Output the (x, y) coordinate of the center of the cell containing the given text.  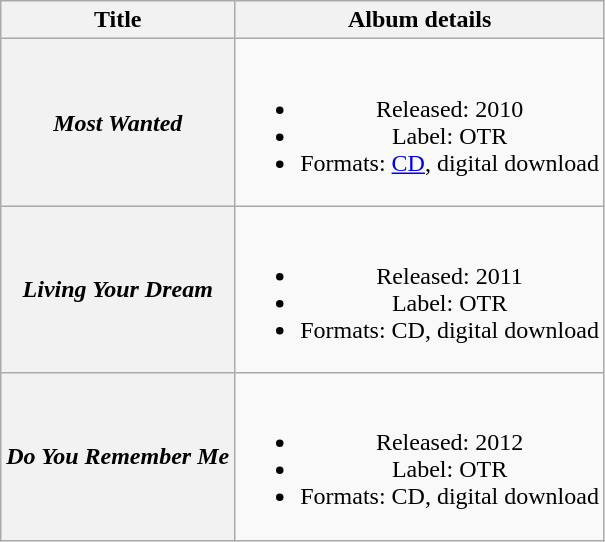
Released: 2011Label: OTRFormats: CD, digital download (420, 290)
Released: 2012Label: OTRFormats: CD, digital download (420, 456)
Do You Remember Me (118, 456)
Released: 2010Label: OTRFormats: CD, digital download (420, 122)
Album details (420, 20)
Living Your Dream (118, 290)
Most Wanted (118, 122)
Title (118, 20)
